Return [x, y] of the center of cell containing provided text 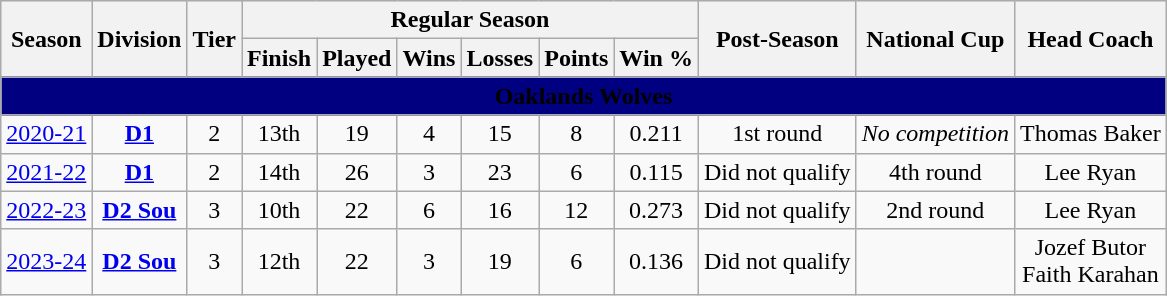
0.211 [656, 134]
4 [429, 134]
23 [500, 172]
2023-24 [46, 262]
Win % [656, 58]
15 [500, 134]
Season [46, 39]
2022-23 [46, 210]
Thomas Baker [1091, 134]
13th [280, 134]
National Cup [935, 39]
Jozef ButorFaith Karahan [1091, 262]
Finish [280, 58]
0.115 [656, 172]
Post-Season [777, 39]
No competition [935, 134]
Head Coach [1091, 39]
Oaklands Wolves [584, 96]
2021-22 [46, 172]
12th [280, 262]
Tier [214, 39]
Division [140, 39]
26 [357, 172]
0.273 [656, 210]
16 [500, 210]
Points [576, 58]
0.136 [656, 262]
12 [576, 210]
Played [357, 58]
4th round [935, 172]
2nd round [935, 210]
Regular Season [470, 20]
2020-21 [46, 134]
Wins [429, 58]
8 [576, 134]
1st round [777, 134]
14th [280, 172]
Losses [500, 58]
10th [280, 210]
